From the cell containing the given text, extract its center point as (x, y) coordinate. 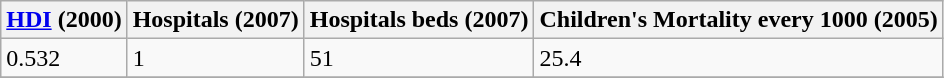
HDI (2000) (64, 20)
25.4 (738, 58)
Hospitals (2007) (216, 20)
1 (216, 58)
0.532 (64, 58)
51 (419, 58)
Hospitals beds (2007) (419, 20)
Children's Mortality every 1000 (2005) (738, 20)
